Scan for the cell matching the given text and deliver its [X, Y] coordinate at center. 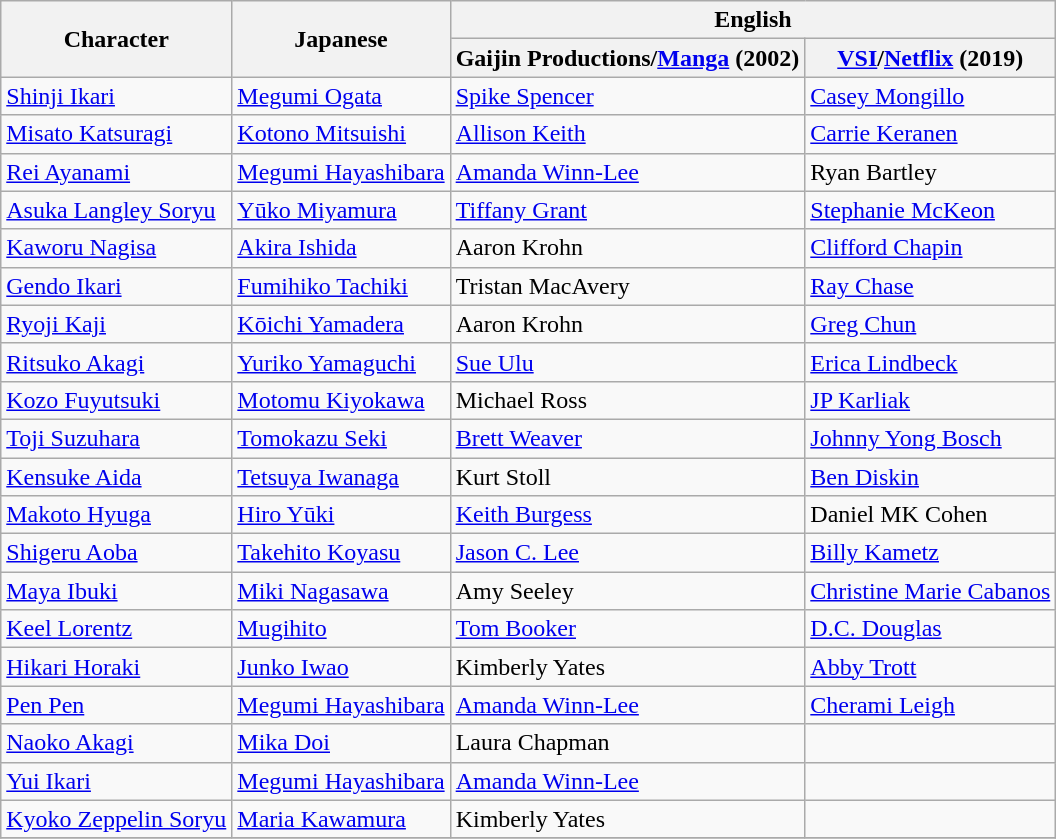
Billy Kametz [930, 553]
Abby Trott [930, 667]
Makoto Hyuga [116, 515]
Asuka Langley Soryu [116, 210]
Ray Chase [930, 286]
Cherami Leigh [930, 705]
Ben Diskin [930, 477]
Daniel MK Cohen [930, 515]
Japanese [341, 39]
Tom Booker [628, 629]
Kozo Fuyutsuki [116, 400]
Erica Lindbeck [930, 362]
Amy Seeley [628, 591]
Ryan Bartley [930, 172]
Ryoji Kaji [116, 324]
Junko Iwao [341, 667]
Yūko Miyamura [341, 210]
Pen Pen [116, 705]
Jason C. Lee [628, 553]
Maria Kawamura [341, 819]
Hikari Horaki [116, 667]
Maya Ibuki [116, 591]
Tetsuya Iwanaga [341, 477]
Kensuke Aida [116, 477]
Rei Ayanami [116, 172]
Laura Chapman [628, 743]
English [753, 20]
Sue Ulu [628, 362]
Akira Ishida [341, 248]
Tristan MacAvery [628, 286]
Keith Burgess [628, 515]
Clifford Chapin [930, 248]
Yui Ikari [116, 781]
VSI/Netflix (2019) [930, 58]
Gaijin Productions/Manga (2002) [628, 58]
Ritsuko Akagi [116, 362]
Kōichi Yamadera [341, 324]
Mugihito [341, 629]
Michael Ross [628, 400]
Misato Katsuragi [116, 134]
Mika Doi [341, 743]
Shigeru Aoba [116, 553]
Kurt Stoll [628, 477]
Shinji Ikari [116, 96]
Tomokazu Seki [341, 438]
Yuriko Yamaguchi [341, 362]
Brett Weaver [628, 438]
Johnny Yong Bosch [930, 438]
Megumi Ogata [341, 96]
Stephanie McKeon [930, 210]
Hiro Yūki [341, 515]
Kyoko Zeppelin Soryu [116, 819]
Spike Spencer [628, 96]
Carrie Keranen [930, 134]
Naoko Akagi [116, 743]
Kaworu Nagisa [116, 248]
Kotono Mitsuishi [341, 134]
Keel Lorentz [116, 629]
Tiffany Grant [628, 210]
Miki Nagasawa [341, 591]
Takehito Koyasu [341, 553]
Greg Chun [930, 324]
Christine Marie Cabanos [930, 591]
Toji Suzuhara [116, 438]
Casey Mongillo [930, 96]
Fumihiko Tachiki [341, 286]
JP Karliak [930, 400]
Allison Keith [628, 134]
Gendo Ikari [116, 286]
Motomu Kiyokawa [341, 400]
Character [116, 39]
D.C. Douglas [930, 629]
